Return [X, Y] of the center of cell containing provided text 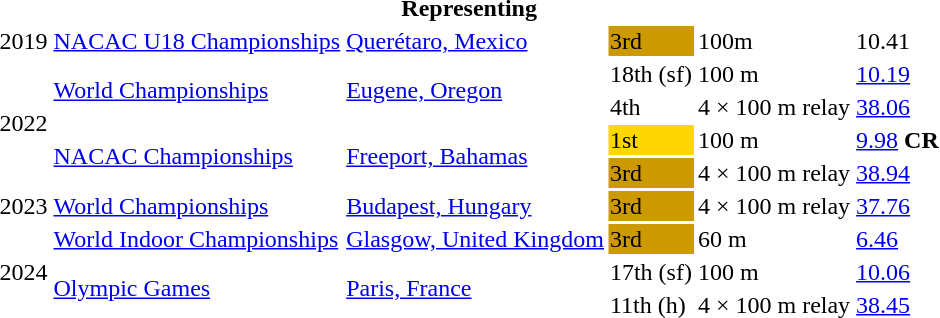
Eugene, Oregon [476, 90]
Budapest, Hungary [476, 206]
NACAC U18 Championships [197, 41]
18th (sf) [650, 74]
4th [650, 107]
100m [774, 41]
Querétaro, Mexico [476, 41]
60 m [774, 239]
17th (sf) [650, 272]
1st [650, 140]
NACAC Championships [197, 156]
World Indoor Championships [197, 239]
Glasgow, United Kingdom [476, 239]
Freeport, Bahamas [476, 156]
